Find where the given text appears and provide that cell's center as [X, Y] coordinate. 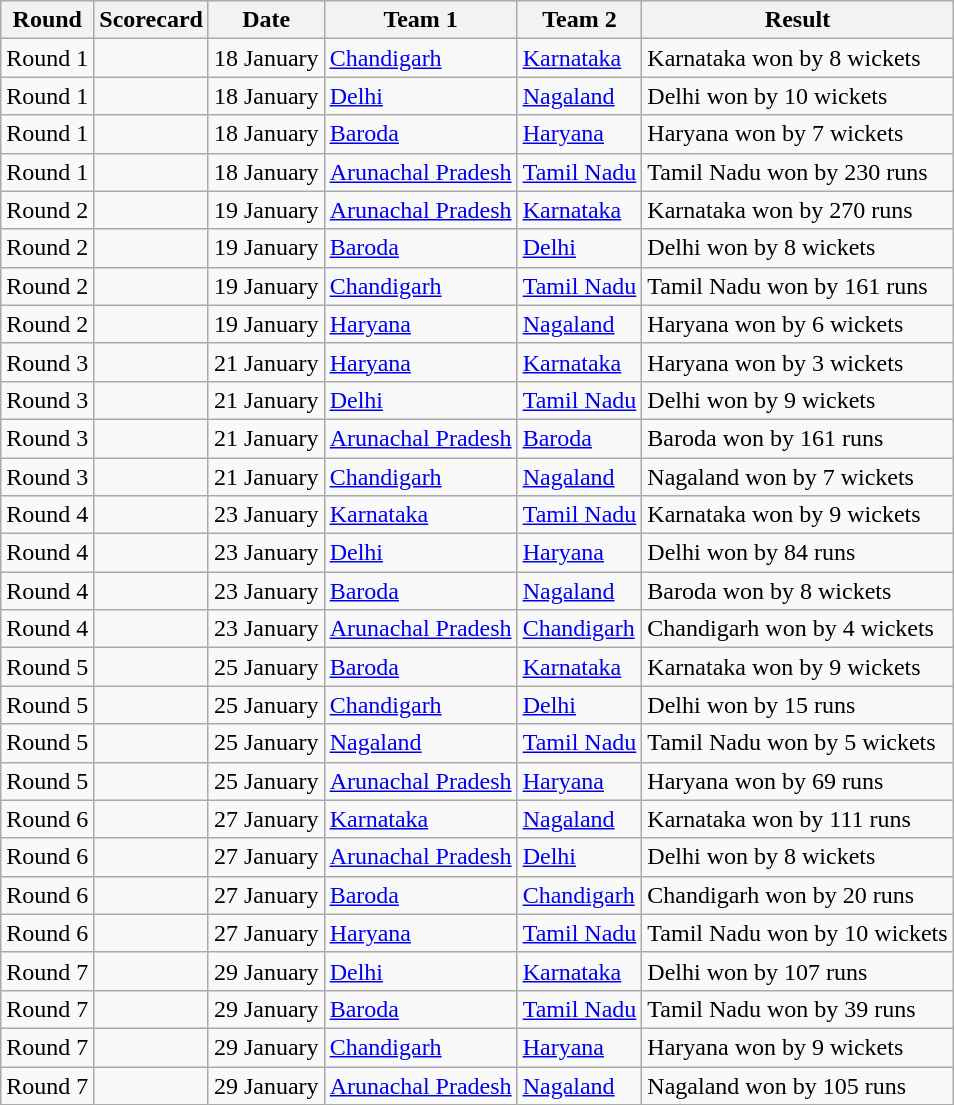
Karnataka won by 270 runs [798, 210]
Karnataka won by 111 runs [798, 819]
Tamil Nadu won by 230 runs [798, 172]
Delhi won by 9 wickets [798, 400]
Karnataka won by 8 wickets [798, 58]
Nagaland won by 7 wickets [798, 477]
Scorecard [152, 20]
Haryana won by 6 wickets [798, 324]
Nagaland won by 105 runs [798, 1085]
Chandigarh won by 20 runs [798, 895]
Round [48, 20]
Haryana won by 9 wickets [798, 1047]
Tamil Nadu won by 10 wickets [798, 933]
Team 1 [420, 20]
Delhi won by 15 runs [798, 705]
Haryana won by 69 runs [798, 781]
Result [798, 20]
Delhi won by 84 runs [798, 553]
Chandigarh won by 4 wickets [798, 629]
Baroda won by 8 wickets [798, 591]
Team 2 [580, 20]
Haryana won by 3 wickets [798, 362]
Tamil Nadu won by 5 wickets [798, 743]
Delhi won by 10 wickets [798, 96]
Haryana won by 7 wickets [798, 134]
Tamil Nadu won by 161 runs [798, 286]
Delhi won by 107 runs [798, 971]
Baroda won by 161 runs [798, 438]
Tamil Nadu won by 39 runs [798, 1009]
Date [266, 20]
